From the cell containing the given text, extract its center point as [X, Y] coordinate. 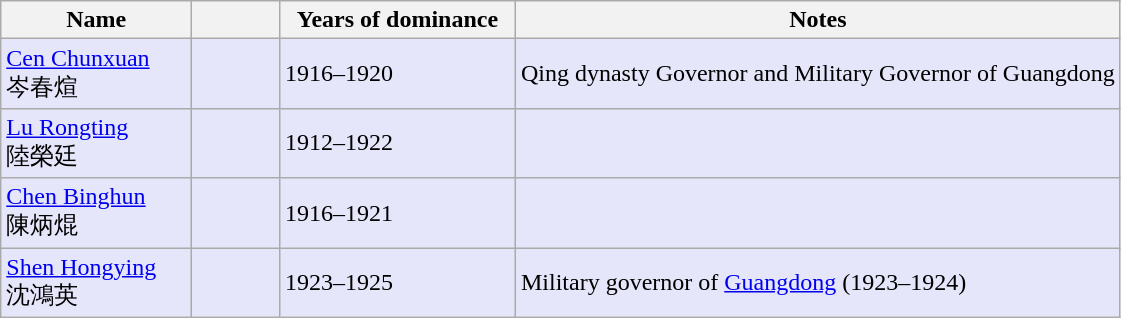
1916–1921 [397, 213]
Lu Rongting陸榮廷 [96, 143]
Chen Binghun陳炳焜 [96, 213]
1923–1925 [397, 283]
Notes [818, 20]
1912–1922 [397, 143]
Years of dominance [397, 20]
Shen Hongying沈鴻英 [96, 283]
1916–1920 [397, 74]
Qing dynasty Governor and Military Governor of Guangdong [818, 74]
Cen Chunxuan岑春煊 [96, 74]
Name [96, 20]
Military governor of Guangdong (1923–1924) [818, 283]
